Find where the given text appears and provide that cell's center as [X, Y] coordinate. 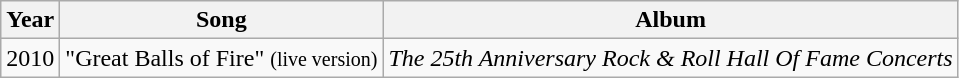
2010 [30, 58]
"Great Balls of Fire" (live version) [222, 58]
Year [30, 20]
The 25th Anniversary Rock & Roll Hall Of Fame Concerts [670, 58]
Album [670, 20]
Song [222, 20]
